Return [X, Y] of the center of cell containing provided text 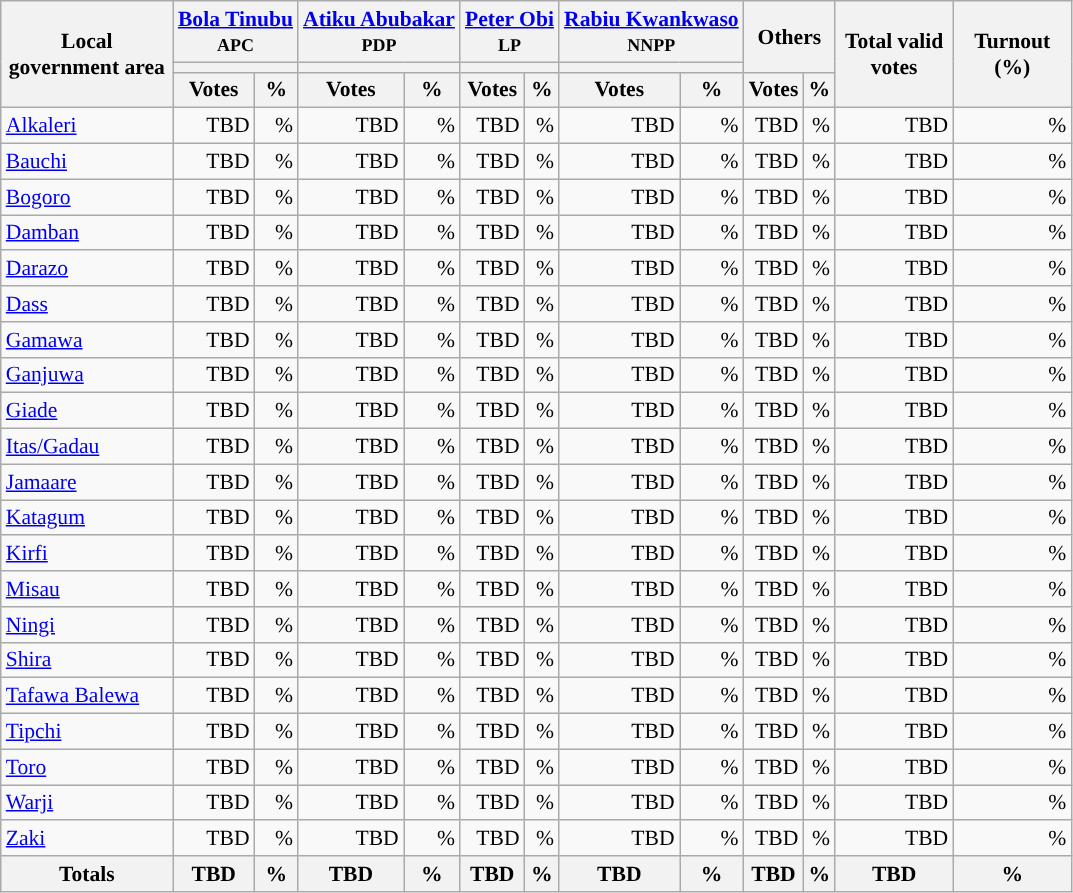
Gamawa [87, 340]
Toro [87, 767]
Bola TinubuAPC [236, 32]
Others [790, 36]
Misau [87, 589]
Darazo [87, 269]
Shira [87, 660]
Total valid votes [894, 54]
Peter ObiLP [510, 32]
Tipchi [87, 732]
Damban [87, 233]
Jamaare [87, 482]
Itas/Gadau [87, 447]
Giade [87, 411]
Turnout (%) [1012, 54]
Alkaleri [87, 126]
Katagum [87, 518]
Rabiu KwankwasoNNPP [652, 32]
Zaki [87, 839]
Bogoro [87, 197]
Warji [87, 803]
Atiku AbubakarPDP [379, 32]
Dass [87, 304]
Ningi [87, 625]
Kirfi [87, 554]
Totals [87, 874]
Tafawa Balewa [87, 696]
Local government area [87, 54]
Bauchi [87, 162]
Ganjuwa [87, 375]
